From the cell containing the given text, extract its center point as [X, Y] coordinate. 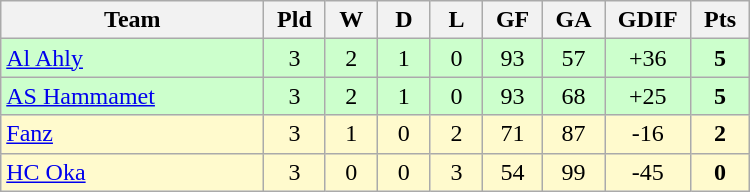
Al Ahly [132, 58]
Pld [294, 20]
W [352, 20]
Fanz [132, 134]
68 [573, 96]
+36 [648, 58]
GF [513, 20]
99 [573, 172]
Team [132, 20]
HC Oka [132, 172]
-45 [648, 172]
Pts [720, 20]
L [456, 20]
AS Hammamet [132, 96]
-16 [648, 134]
71 [513, 134]
GDIF [648, 20]
+25 [648, 96]
GA [573, 20]
D [404, 20]
57 [573, 58]
87 [573, 134]
54 [513, 172]
